Capture the cell that displays the provided text and extract its (X, Y) central coordinate. 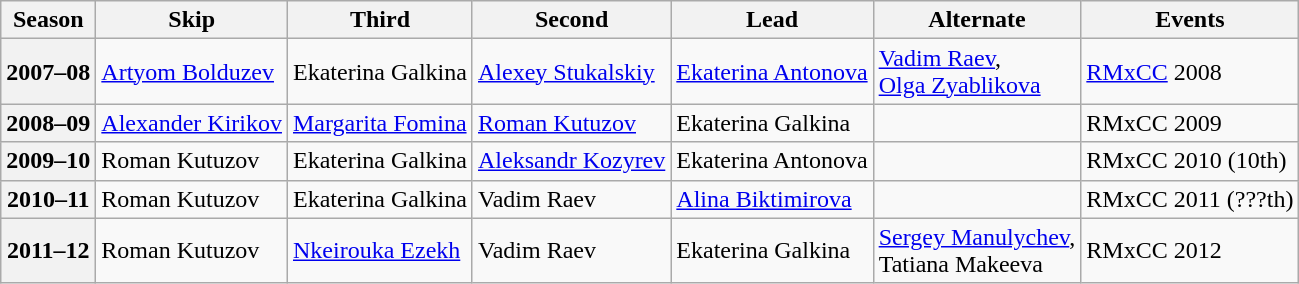
Lead (772, 20)
Events (1190, 20)
Alexey Stukalskiy (571, 72)
Alexander Kirikov (192, 123)
2009–10 (48, 161)
Season (48, 20)
2008–09 (48, 123)
Aleksandr Kozyrev (571, 161)
Sergey Manulychev,Tatiana Makeeva (977, 250)
RMxCC 2011 (???th) (1190, 199)
Second (571, 20)
RMxCC 2010 (10th) (1190, 161)
Alina Biktimirova (772, 199)
Nkeirouka Ezekh (380, 250)
2007–08 (48, 72)
Margarita Fomina (380, 123)
RMxCC 2012 (1190, 250)
Third (380, 20)
Skip (192, 20)
RMxCC 2008 (1190, 72)
Vadim Raev,Olga Zyablikova (977, 72)
Artyom Bolduzev (192, 72)
Alternate (977, 20)
RMxCC 2009 (1190, 123)
2010–11 (48, 199)
2011–12 (48, 250)
